Output the [x, y] coordinate of the center of the cell containing the given text.  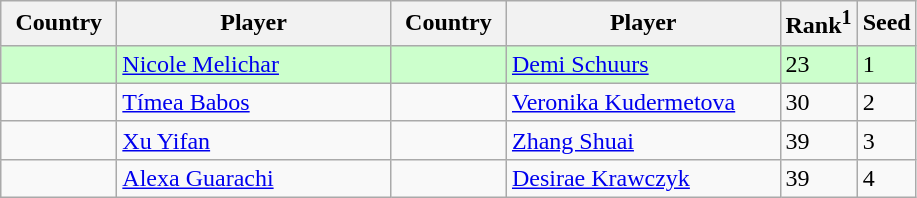
23 [818, 64]
Alexa Guarachi [254, 178]
Nicole Melichar [254, 64]
4 [886, 178]
Rank1 [818, 24]
Desirae Krawczyk [643, 178]
Tímea Babos [254, 102]
Zhang Shuai [643, 140]
Veronika Kudermetova [643, 102]
2 [886, 102]
Xu Yifan [254, 140]
1 [886, 64]
30 [818, 102]
3 [886, 140]
Seed [886, 24]
Demi Schuurs [643, 64]
